Scan for the cell matching the given text and deliver its [X, Y] coordinate at center. 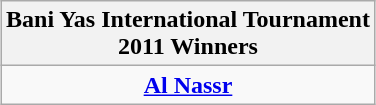
Al Nassr [188, 85]
Bani Yas International Tournament 2011 Winners [188, 34]
